Identify which cell holds the provided text, then report its [X, Y] central coordinate. 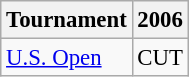
2006 [160, 20]
Tournament [66, 20]
CUT [160, 58]
U.S. Open [66, 58]
